Output the (x, y) coordinate of the center of the cell containing the given text.  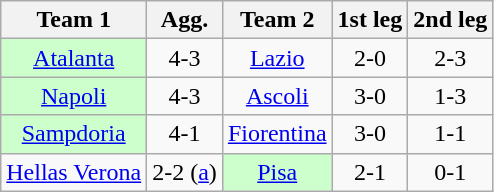
Fiorentina (277, 134)
0-1 (450, 172)
Atalanta (74, 58)
Team 1 (74, 20)
2-2 (a) (185, 172)
Lazio (277, 58)
Ascoli (277, 96)
Hellas Verona (74, 172)
Napoli (74, 96)
1-1 (450, 134)
1st leg (370, 20)
4-1 (185, 134)
1-3 (450, 96)
2nd leg (450, 20)
Sampdoria (74, 134)
2-3 (450, 58)
Agg. (185, 20)
Pisa (277, 172)
2-0 (370, 58)
2-1 (370, 172)
Team 2 (277, 20)
